Provide the [x, y] coordinate of the cell's center where the given text is located.  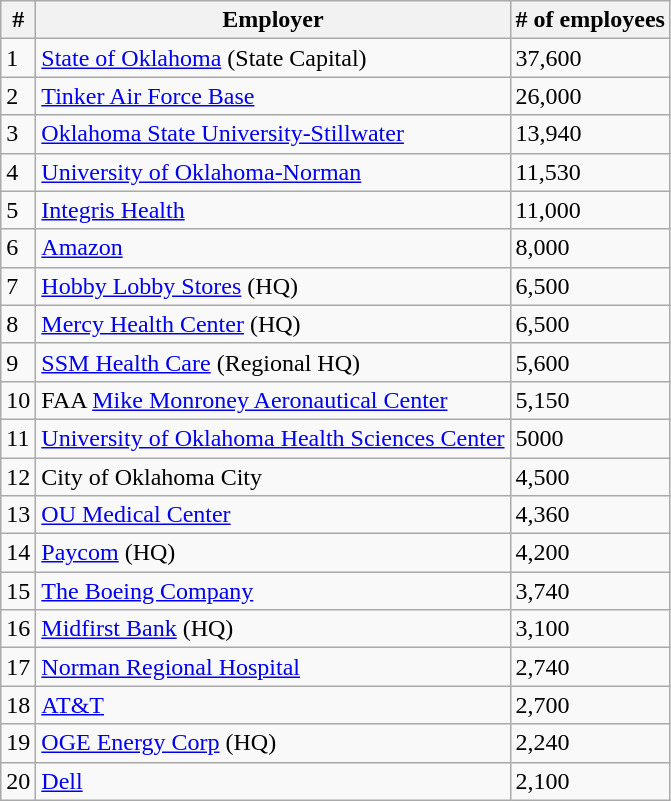
37,600 [590, 58]
Tinker Air Force Base [273, 96]
Midfirst Bank (HQ) [273, 629]
13 [18, 515]
Integris Health [273, 210]
# [18, 20]
University of Oklahoma-Norman [273, 172]
12 [18, 477]
Mercy Health Center (HQ) [273, 324]
Paycom (HQ) [273, 553]
3,740 [590, 591]
Oklahoma State University-Stillwater [273, 134]
Norman Regional Hospital [273, 667]
# of employees [590, 20]
18 [18, 705]
3,100 [590, 629]
2,100 [590, 781]
2,740 [590, 667]
15 [18, 591]
11 [18, 438]
7 [18, 286]
OU Medical Center [273, 515]
11,000 [590, 210]
5 [18, 210]
The Boeing Company [273, 591]
9 [18, 362]
5,150 [590, 400]
Hobby Lobby Stores (HQ) [273, 286]
11,530 [590, 172]
FAA Mike Monroney Aeronautical Center [273, 400]
4,200 [590, 553]
26,000 [590, 96]
13,940 [590, 134]
17 [18, 667]
2,700 [590, 705]
OGE Energy Corp (HQ) [273, 743]
5000 [590, 438]
4 [18, 172]
4,360 [590, 515]
8 [18, 324]
8,000 [590, 248]
State of Oklahoma (State Capital) [273, 58]
10 [18, 400]
AT&T [273, 705]
5,600 [590, 362]
Amazon [273, 248]
16 [18, 629]
University of Oklahoma Health Sciences Center [273, 438]
2,240 [590, 743]
1 [18, 58]
2 [18, 96]
Dell [273, 781]
14 [18, 553]
3 [18, 134]
4,500 [590, 477]
Employer [273, 20]
19 [18, 743]
6 [18, 248]
City of Oklahoma City [273, 477]
SSM Health Care (Regional HQ) [273, 362]
20 [18, 781]
